Output the [X, Y] coordinate of the center of the cell containing the given text.  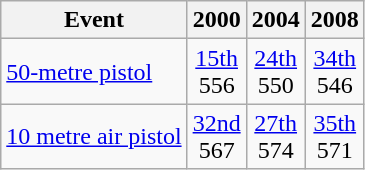
2008 [334, 20]
50-metre pistol [94, 72]
10 metre air pistol [94, 136]
27th574 [276, 136]
34th546 [334, 72]
Event [94, 20]
2000 [216, 20]
24th550 [276, 72]
15th556 [216, 72]
32nd567 [216, 136]
2004 [276, 20]
35th571 [334, 136]
